Scan for the cell matching the given text and deliver its [X, Y] coordinate at center. 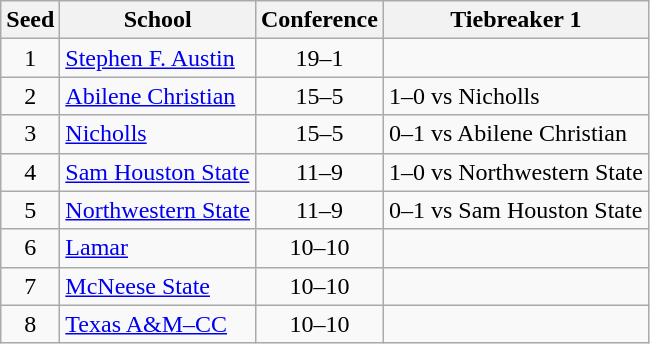
Nicholls [158, 134]
6 [30, 248]
Sam Houston State [158, 172]
Texas A&M–CC [158, 324]
School [158, 20]
3 [30, 134]
5 [30, 210]
4 [30, 172]
19–1 [319, 58]
Seed [30, 20]
7 [30, 286]
1–0 vs Northwestern State [516, 172]
1 [30, 58]
Tiebreaker 1 [516, 20]
Abilene Christian [158, 96]
8 [30, 324]
0–1 vs Abilene Christian [516, 134]
Conference [319, 20]
Northwestern State [158, 210]
McNeese State [158, 286]
Stephen F. Austin [158, 58]
2 [30, 96]
1–0 vs Nicholls [516, 96]
Lamar [158, 248]
0–1 vs Sam Houston State [516, 210]
